Locate the cell with the specified text and output its [X, Y] center coordinate. 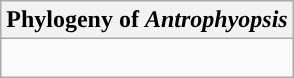
Phylogeny of Antrophyopsis [147, 20]
